Provide the (x, y) coordinate of the cell's center where the given text is located.  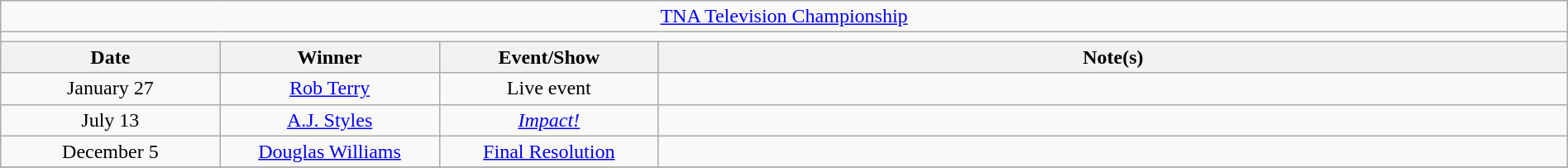
Live event (549, 89)
A.J. Styles (329, 120)
Winner (329, 57)
Note(s) (1113, 57)
Final Resolution (549, 151)
Rob Terry (329, 89)
December 5 (111, 151)
Date (111, 57)
TNA Television Championship (784, 17)
Impact! (549, 120)
July 13 (111, 120)
January 27 (111, 89)
Douglas Williams (329, 151)
Event/Show (549, 57)
